Output the [x, y] coordinate of the center of the cell containing the given text.  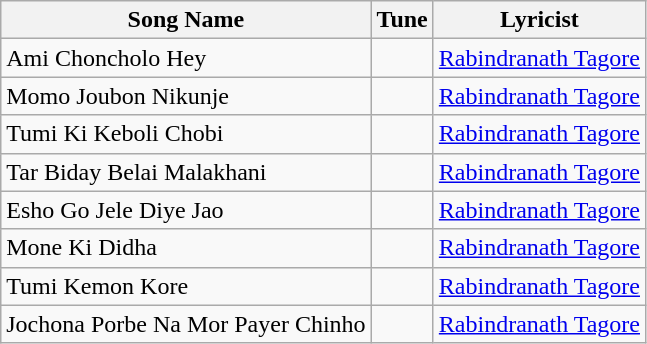
Jochona Porbe Na Mor Payer Chinho [186, 324]
Lyricist [539, 20]
Song Name [186, 20]
Tar Biday Belai Malakhani [186, 172]
Tune [402, 20]
Ami Choncholo Hey [186, 58]
Tumi Ki Keboli Chobi [186, 134]
Mone Ki Didha [186, 248]
Momo Joubon Nikunje [186, 96]
Esho Go Jele Diye Jao [186, 210]
Tumi Kemon Kore [186, 286]
